Determine the [x, y] coordinate at the center of the cell enclosing the given text.  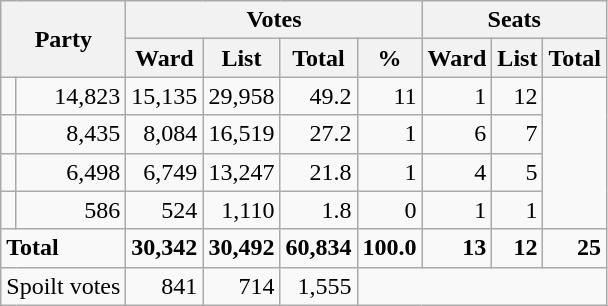
1,110 [242, 210]
1.8 [318, 210]
8,435 [70, 134]
60,834 [318, 248]
25 [575, 248]
5 [518, 172]
21.8 [318, 172]
% [390, 58]
6 [457, 134]
4 [457, 172]
Seats [514, 20]
30,342 [164, 248]
100.0 [390, 248]
Spoilt votes [64, 286]
7 [518, 134]
13,247 [242, 172]
49.2 [318, 96]
13 [457, 248]
27.2 [318, 134]
524 [164, 210]
841 [164, 286]
8,084 [164, 134]
714 [242, 286]
Party [64, 39]
6,498 [70, 172]
14,823 [70, 96]
16,519 [242, 134]
0 [390, 210]
15,135 [164, 96]
6,749 [164, 172]
11 [390, 96]
30,492 [242, 248]
586 [70, 210]
Votes [274, 20]
1,555 [318, 286]
29,958 [242, 96]
